Determine the (X, Y) coordinate at the center of the cell enclosing the given text.  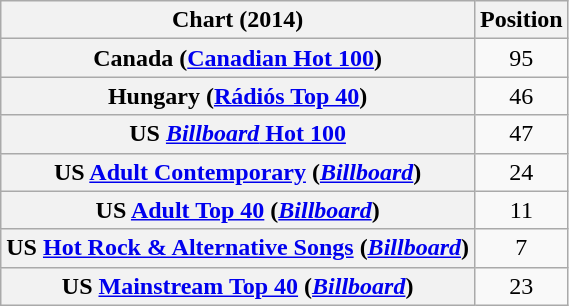
24 (521, 172)
47 (521, 134)
46 (521, 96)
Position (521, 20)
US Adult Contemporary (Billboard) (238, 172)
US Adult Top 40 (Billboard) (238, 210)
11 (521, 210)
Chart (2014) (238, 20)
23 (521, 286)
US Hot Rock & Alternative Songs (Billboard) (238, 248)
Hungary (Rádiós Top 40) (238, 96)
US Mainstream Top 40 (Billboard) (238, 286)
7 (521, 248)
Canada (Canadian Hot 100) (238, 58)
US Billboard Hot 100 (238, 134)
95 (521, 58)
